Capture the cell that displays the provided text and extract its [x, y] central coordinate. 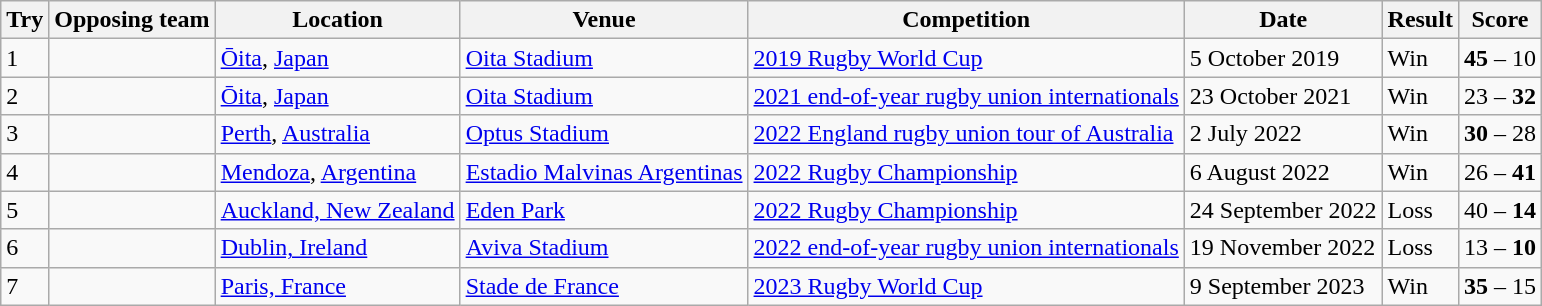
35 – 15 [1500, 286]
23 October 2021 [1283, 96]
3 [25, 134]
1 [25, 58]
Mendoza, Argentina [338, 172]
Optus Stadium [604, 134]
Auckland, New Zealand [338, 210]
Score [1500, 20]
40 – 14 [1500, 210]
Paris, France [338, 286]
19 November 2022 [1283, 248]
Eden Park [604, 210]
45 – 10 [1500, 58]
2 [25, 96]
Try [25, 20]
Aviva Stadium [604, 248]
2022 England rugby union tour of Australia [966, 134]
Stade de France [604, 286]
Result [1420, 20]
5 [25, 210]
Opposing team [132, 20]
7 [25, 286]
24 September 2022 [1283, 210]
13 – 10 [1500, 248]
6 August 2022 [1283, 172]
9 September 2023 [1283, 286]
Perth, Australia [338, 134]
6 [25, 248]
Date [1283, 20]
5 October 2019 [1283, 58]
Estadio Malvinas Argentinas [604, 172]
26 – 41 [1500, 172]
Venue [604, 20]
4 [25, 172]
2023 Rugby World Cup [966, 286]
30 – 28 [1500, 134]
2022 end-of-year rugby union internationals [966, 248]
Location [338, 20]
Dublin, Ireland [338, 248]
2 July 2022 [1283, 134]
2021 end-of-year rugby union internationals [966, 96]
23 – 32 [1500, 96]
Competition [966, 20]
2019 Rugby World Cup [966, 58]
